Identify which cell holds the provided text, then report its (x, y) central coordinate. 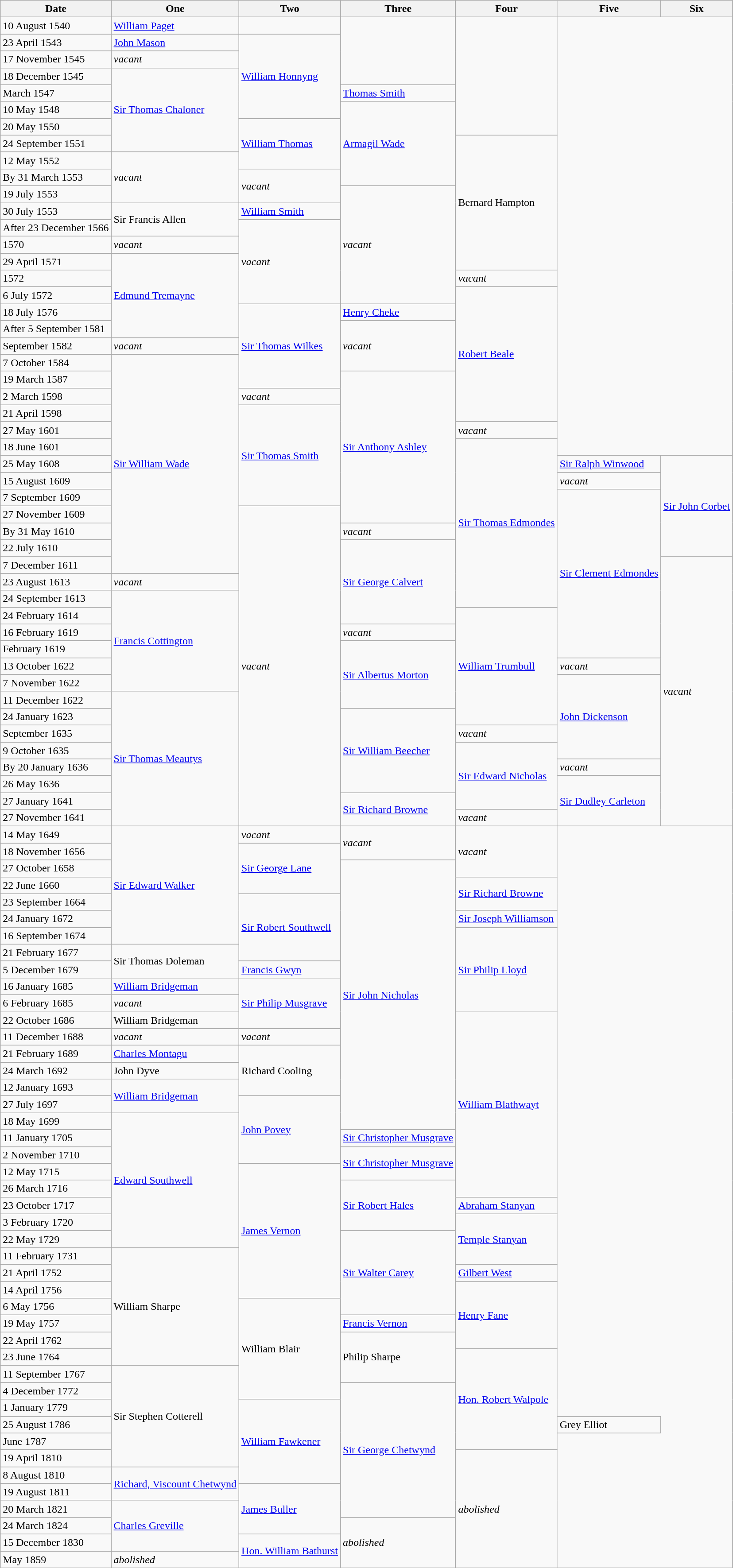
Richard Cooling (290, 1071)
16 February 1619 (56, 632)
22 April 1762 (56, 1340)
Sir Anthony Ashley (398, 447)
18 November 1656 (56, 852)
24 January 1623 (56, 716)
Sir John Nicholas (398, 995)
Sir Stephen Cotterell (175, 1416)
May 1859 (56, 1559)
Date (56, 9)
15 December 1830 (56, 1542)
23 June 1764 (56, 1357)
Sir Philip Musgrave (290, 1003)
James Vernon (290, 1231)
Two (290, 9)
10 May 1548 (56, 110)
17 November 1545 (56, 59)
15 August 1609 (56, 480)
26 May 1636 (56, 784)
John Dickenson (609, 716)
Sir Edward Walker (175, 885)
16 September 1674 (56, 936)
21 April 1598 (56, 413)
William Blair (290, 1349)
Henry Fane (507, 1315)
11 December 1622 (56, 700)
27 July 1697 (56, 1104)
16 January 1685 (56, 986)
19 July 1553 (56, 194)
One (175, 9)
14 April 1756 (56, 1290)
1 January 1779 (56, 1408)
Sir Clement Edmondes (609, 574)
John Mason (175, 43)
Sir Dudley Carleton (609, 801)
Robert Beale (507, 354)
23 August 1613 (56, 582)
22 May 1729 (56, 1239)
4 December 1772 (56, 1391)
Philip Sharpe (398, 1357)
After 5 September 1581 (56, 329)
Five (609, 9)
Sir Thomas Smith (290, 455)
Hon. Robert Walpole (507, 1399)
19 March 1587 (56, 379)
18 May 1699 (56, 1121)
7 October 1584 (56, 363)
27 November 1609 (56, 515)
19 April 1810 (56, 1458)
11 February 1731 (56, 1256)
By 20 January 1636 (56, 767)
James Buller (290, 1509)
William Honnyng (290, 76)
21 February 1689 (56, 1054)
By 31 May 1610 (56, 531)
27 January 1641 (56, 801)
February 1619 (56, 649)
Four (507, 9)
Sir Philip Lloyd (507, 969)
Sir Edward Nicholas (507, 776)
22 June 1660 (56, 885)
Francis Vernon (398, 1324)
Edward Southwell (175, 1180)
9 October 1635 (56, 751)
Sir Thomas Chaloner (175, 110)
Sir George Lane (290, 868)
Sir Robert Hales (398, 1205)
Richard, Viscount Chetwynd (175, 1483)
Abraham Stanyan (507, 1205)
June 1787 (56, 1441)
7 November 1622 (56, 683)
Hon. William Bathurst (290, 1551)
25 May 1608 (56, 464)
Henry Cheke (398, 312)
Sir Walter Carey (398, 1273)
Sir Thomas Edmondes (507, 523)
Sir William Wade (175, 464)
Sir George Calvert (398, 582)
Armagil Wade (398, 143)
24 February 1614 (56, 616)
Three (398, 9)
Six (697, 9)
12 January 1693 (56, 1088)
19 May 1757 (56, 1324)
Charles Greville (175, 1525)
By 31 March 1553 (56, 177)
7 December 1611 (56, 565)
September 1635 (56, 733)
21 February 1677 (56, 952)
William Smith (290, 211)
3 February 1720 (56, 1222)
12 May 1552 (56, 160)
William Blathwayt (507, 1104)
Francis Gwyn (290, 969)
27 May 1601 (56, 430)
William Thomas (290, 143)
Sir Thomas Wilkes (290, 346)
Sir Albertus Morton (398, 674)
Sir William Beecher (398, 750)
23 October 1717 (56, 1205)
22 July 1610 (56, 548)
18 June 1601 (56, 447)
5 December 1679 (56, 969)
10 August 1540 (56, 26)
7 September 1609 (56, 498)
18 July 1576 (56, 312)
8 August 1810 (56, 1475)
Sir Robert Southwell (290, 927)
William Paget (175, 26)
William Fawkener (290, 1441)
11 December 1688 (56, 1037)
24 September 1613 (56, 599)
18 December 1545 (56, 76)
March 1547 (56, 93)
23 September 1664 (56, 902)
1572 (56, 279)
1570 (56, 245)
William Sharpe (175, 1306)
Temple Stanyan (507, 1239)
Sir Francis Allen (175, 220)
Sir John Corbet (697, 506)
20 May 1550 (56, 127)
6 July 1572 (56, 295)
Sir Thomas Meautys (175, 759)
30 July 1553 (56, 211)
21 April 1752 (56, 1273)
2 November 1710 (56, 1155)
29 April 1571 (56, 262)
2 March 1598 (56, 396)
24 September 1551 (56, 143)
19 August 1811 (56, 1492)
22 October 1686 (56, 1020)
Edmund Tremayne (175, 295)
13 October 1622 (56, 666)
6 May 1756 (56, 1307)
John Povey (290, 1130)
24 March 1824 (56, 1525)
Bernard Hampton (507, 202)
Thomas Smith (398, 93)
After 23 December 1566 (56, 228)
23 April 1543 (56, 43)
September 1582 (56, 346)
Sir Joseph Williamson (507, 919)
Sir Ralph Winwood (609, 464)
Gilbert West (507, 1273)
William Trumbull (507, 666)
11 September 1767 (56, 1374)
12 May 1715 (56, 1172)
25 August 1786 (56, 1425)
24 March 1692 (56, 1071)
Charles Montagu (175, 1054)
27 November 1641 (56, 818)
27 October 1658 (56, 868)
20 March 1821 (56, 1509)
24 January 1672 (56, 919)
Sir George Chetwynd (398, 1450)
Grey Elliot (609, 1425)
Sir Thomas Doleman (175, 961)
John Dyve (175, 1071)
11 January 1705 (56, 1138)
6 February 1685 (56, 1003)
14 May 1649 (56, 835)
26 March 1716 (56, 1189)
Francis Cottington (175, 641)
